From the cell containing the given text, extract its center point as (X, Y) coordinate. 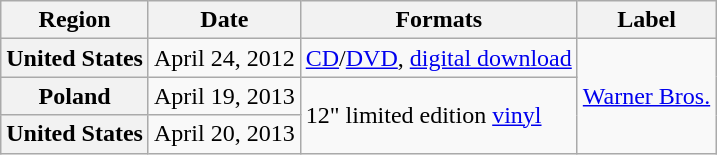
Formats (438, 20)
Region (75, 20)
Poland (75, 96)
12" limited edition vinyl (438, 115)
Label (646, 20)
Date (224, 20)
April 19, 2013 (224, 96)
CD/DVD, digital download (438, 58)
Warner Bros. (646, 96)
April 20, 2013 (224, 134)
April 24, 2012 (224, 58)
